From the cell containing the given text, extract its center point as [x, y] coordinate. 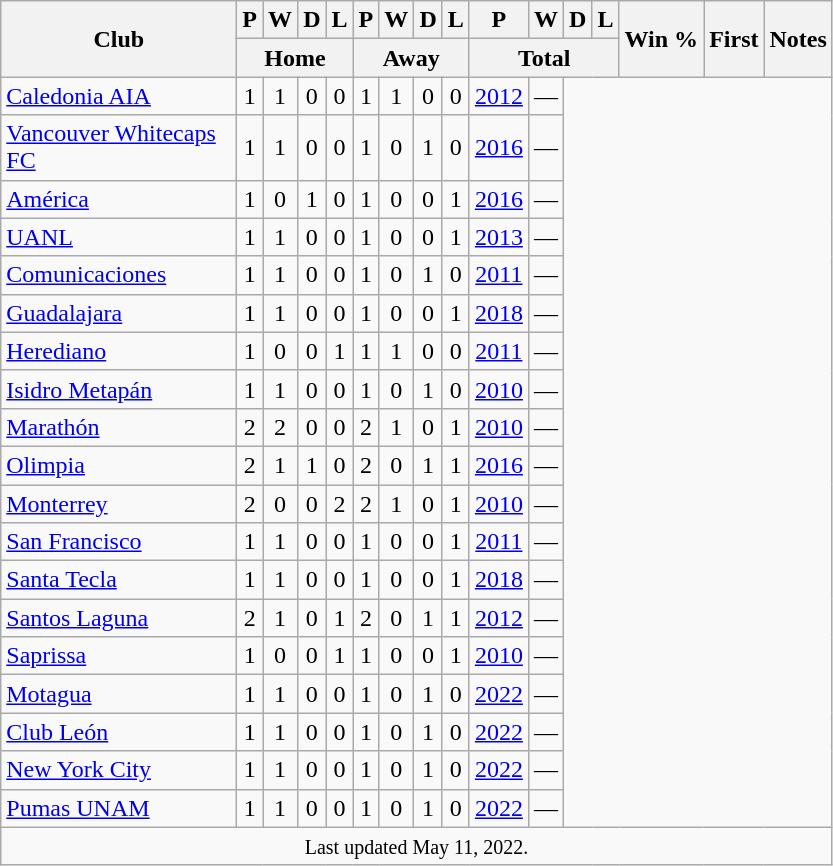
San Francisco [119, 542]
Saprissa [119, 656]
Notes [798, 39]
América [119, 199]
Motagua [119, 694]
Comunicaciones [119, 275]
Isidro Metapán [119, 389]
Caledonia AIA [119, 96]
Olimpia [119, 465]
Herediano [119, 351]
Marathón [119, 427]
Santos Laguna [119, 618]
Santa Tecla [119, 580]
First [734, 39]
Club León [119, 732]
Guadalajara [119, 313]
UANL [119, 237]
Home [295, 58]
New York City [119, 770]
2013 [498, 237]
Club [119, 39]
Total [544, 58]
Last updated May 11, 2022. [417, 846]
Pumas UNAM [119, 808]
Away [411, 58]
Win % [662, 39]
Monterrey [119, 503]
Vancouver Whitecaps FC [119, 148]
